Find where the given text appears and provide that cell's center as (X, Y) coordinate. 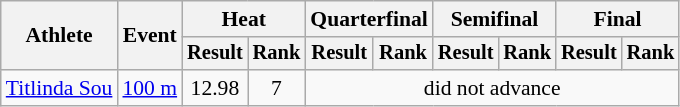
7 (277, 88)
Semifinal (494, 19)
Titlinda Sou (60, 88)
Event (150, 36)
Athlete (60, 36)
did not advance (492, 88)
12.98 (215, 88)
100 m (150, 88)
Final (618, 19)
Heat (244, 19)
Quarterfinal (369, 19)
